Search for the cell housing the specified text and yield its (X, Y) center coordinate. 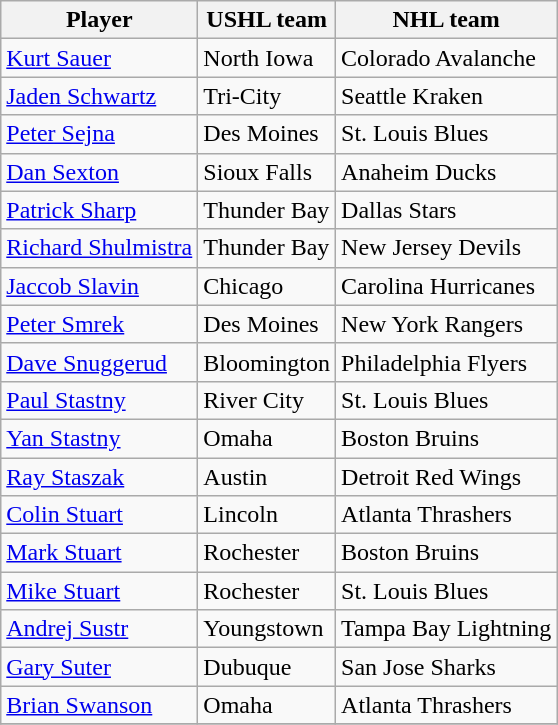
Dallas Stars (446, 210)
Colorado Avalanche (446, 58)
Dubuque (267, 667)
Colin Stuart (100, 515)
Kurt Sauer (100, 58)
Austin (267, 477)
USHL team (267, 20)
Mark Stuart (100, 553)
Tri-City (267, 96)
Player (100, 20)
Jaccob Slavin (100, 286)
Philadelphia Flyers (446, 362)
San Jose Sharks (446, 667)
Andrej Sustr (100, 629)
North Iowa (267, 58)
Seattle Kraken (446, 96)
Yan Stastny (100, 438)
River City (267, 400)
Anaheim Ducks (446, 172)
Brian Swanson (100, 705)
Jaden Schwartz (100, 96)
Patrick Sharp (100, 210)
Dan Sexton (100, 172)
Sioux Falls (267, 172)
Richard Shulmistra (100, 248)
Mike Stuart (100, 591)
Bloomington (267, 362)
New York Rangers (446, 324)
Youngstown (267, 629)
Ray Staszak (100, 477)
Tampa Bay Lightning (446, 629)
Paul Stastny (100, 400)
Peter Sejna (100, 134)
Chicago (267, 286)
Lincoln (267, 515)
Carolina Hurricanes (446, 286)
New Jersey Devils (446, 248)
Dave Snuggerud (100, 362)
Gary Suter (100, 667)
Detroit Red Wings (446, 477)
NHL team (446, 20)
Peter Smrek (100, 324)
